Scan for the cell matching the given text and deliver its (x, y) coordinate at center. 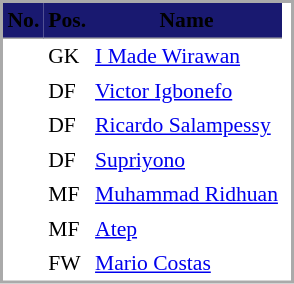
GK (68, 56)
Victor Igbonefo (187, 91)
Mario Costas (187, 263)
FW (68, 263)
I Made Wirawan (187, 56)
Name (187, 21)
Ricardo Salampessy (187, 125)
Muhammad Ridhuan (187, 194)
Supriyono (187, 159)
Pos. (68, 21)
Atep (187, 229)
No. (24, 21)
